Scan for the cell matching the given text and deliver its [x, y] coordinate at center. 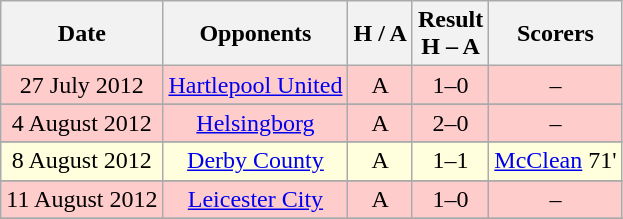
Date [82, 34]
Derby County [256, 161]
Hartlepool United [256, 85]
Scorers [556, 34]
2–0 [450, 123]
27 July 2012 [82, 85]
Leicester City [256, 199]
Opponents [256, 34]
H / A [380, 34]
8 August 2012 [82, 161]
1–1 [450, 161]
Helsingborg [256, 123]
4 August 2012 [82, 123]
McClean 71' [556, 161]
11 August 2012 [82, 199]
ResultH – A [450, 34]
